Search for the cell housing the specified text and yield its [X, Y] center coordinate. 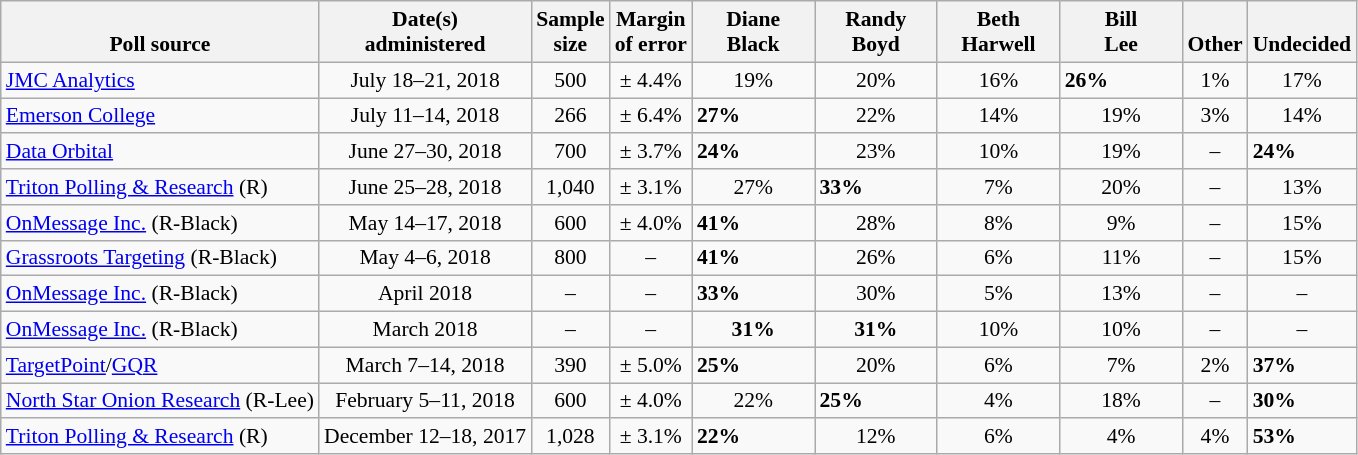
Emerson College [160, 116]
June 27–30, 2018 [425, 152]
Data Orbital [160, 152]
700 [570, 152]
± 3.7% [651, 152]
July 18–21, 2018 [425, 80]
Samplesize [570, 32]
Grassroots Targeting (R-Black) [160, 258]
Poll source [160, 32]
± 5.0% [651, 365]
1,028 [570, 437]
May 4–6, 2018 [425, 258]
DianeBlack [754, 32]
Date(s)administered [425, 32]
1,040 [570, 187]
8% [998, 223]
11% [1122, 258]
RandyBoyd [876, 32]
April 2018 [425, 294]
May 14–17, 2018 [425, 223]
June 25–28, 2018 [425, 187]
July 11–14, 2018 [425, 116]
23% [876, 152]
12% [876, 437]
TargetPoint/GQR [160, 365]
February 5–11, 2018 [425, 401]
North Star Onion Research (R-Lee) [160, 401]
December 12–18, 2017 [425, 437]
2% [1214, 365]
March 2018 [425, 330]
266 [570, 116]
16% [998, 80]
± 4.4% [651, 80]
1% [1214, 80]
BillLee [1122, 32]
March 7–14, 2018 [425, 365]
500 [570, 80]
18% [1122, 401]
53% [1302, 437]
Undecided [1302, 32]
JMC Analytics [160, 80]
37% [1302, 365]
9% [1122, 223]
± 6.4% [651, 116]
3% [1214, 116]
800 [570, 258]
Other [1214, 32]
17% [1302, 80]
390 [570, 365]
5% [998, 294]
BethHarwell [998, 32]
Marginof error [651, 32]
28% [876, 223]
